Scan for the cell matching the given text and deliver its (X, Y) coordinate at center. 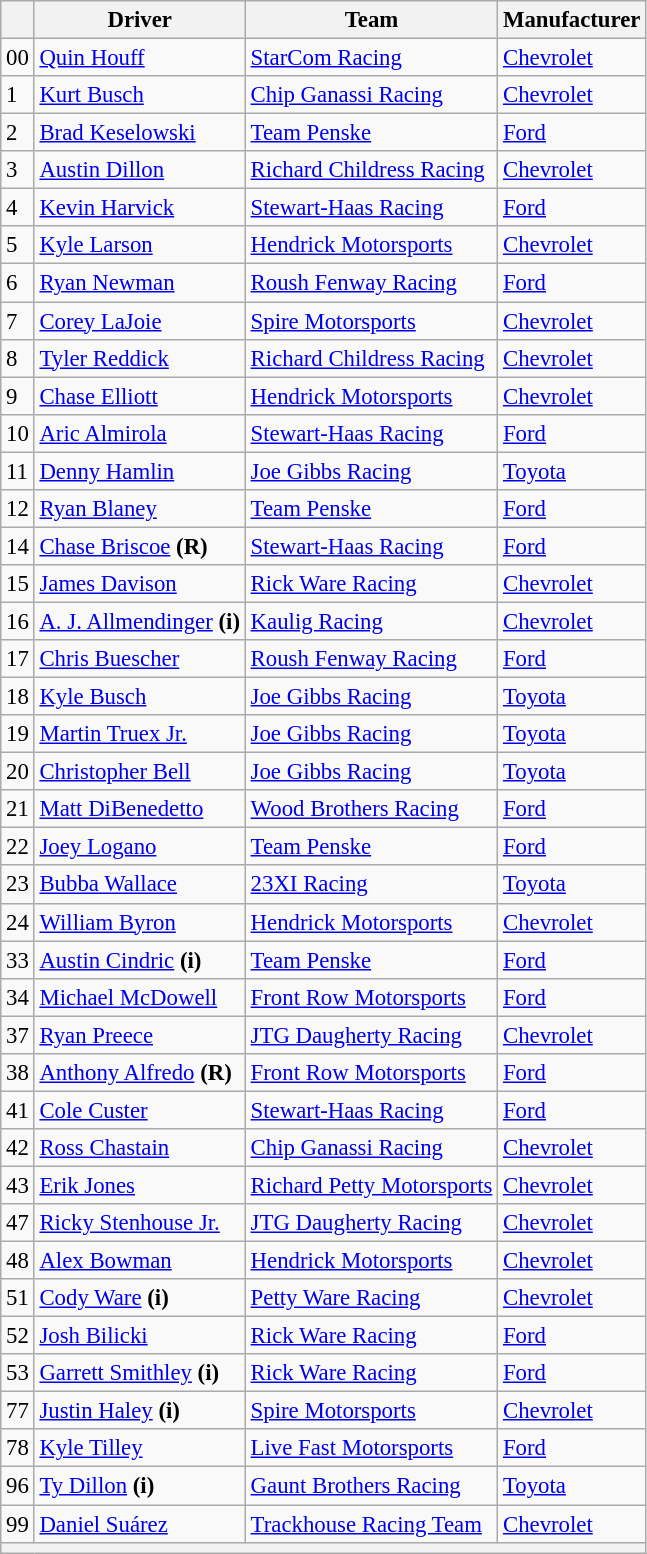
9 (18, 396)
Martin Truex Jr. (140, 734)
23 (18, 885)
Ross Chastain (140, 1148)
78 (18, 1449)
33 (18, 960)
7 (18, 321)
Kaulig Racing (371, 621)
Anthony Alfredo (R) (140, 1073)
18 (18, 697)
00 (18, 58)
Bubba Wallace (140, 885)
42 (18, 1148)
Ricky Stenhouse Jr. (140, 1223)
Austin Cindric (i) (140, 960)
Garrett Smithley (i) (140, 1373)
15 (18, 584)
Joey Logano (140, 847)
99 (18, 1524)
Kurt Busch (140, 95)
77 (18, 1411)
47 (18, 1223)
Gaunt Brothers Racing (371, 1486)
Daniel Suárez (140, 1524)
StarCom Racing (371, 58)
1 (18, 95)
Trackhouse Racing Team (371, 1524)
Kyle Tilley (140, 1449)
Driver (140, 20)
Michael McDowell (140, 997)
Alex Bowman (140, 1261)
Richard Petty Motorsports (371, 1185)
51 (18, 1298)
12 (18, 509)
37 (18, 1035)
Chase Briscoe (R) (140, 546)
22 (18, 847)
8 (18, 358)
10 (18, 433)
17 (18, 659)
Ryan Preece (140, 1035)
43 (18, 1185)
4 (18, 208)
24 (18, 922)
52 (18, 1336)
Josh Bilicki (140, 1336)
14 (18, 546)
Kevin Harvick (140, 208)
21 (18, 809)
Live Fast Motorsports (371, 1449)
34 (18, 997)
Kyle Larson (140, 245)
3 (18, 170)
5 (18, 245)
20 (18, 772)
16 (18, 621)
Aric Almirola (140, 433)
Team (371, 20)
19 (18, 734)
Erik Jones (140, 1185)
Christopher Bell (140, 772)
Matt DiBenedetto (140, 809)
Ryan Newman (140, 283)
Petty Ware Racing (371, 1298)
6 (18, 283)
Corey LaJoie (140, 321)
Chris Buescher (140, 659)
Justin Haley (i) (140, 1411)
41 (18, 1110)
William Byron (140, 922)
96 (18, 1486)
Brad Keselowski (140, 133)
Cole Custer (140, 1110)
Ty Dillon (i) (140, 1486)
A. J. Allmendinger (i) (140, 621)
Chase Elliott (140, 396)
Manufacturer (572, 20)
53 (18, 1373)
Denny Hamlin (140, 471)
Tyler Reddick (140, 358)
48 (18, 1261)
James Davison (140, 584)
Cody Ware (i) (140, 1298)
Wood Brothers Racing (371, 809)
23XI Racing (371, 885)
Kyle Busch (140, 697)
38 (18, 1073)
Austin Dillon (140, 170)
2 (18, 133)
Quin Houff (140, 58)
11 (18, 471)
Ryan Blaney (140, 509)
